Provide the (X, Y) coordinate of the cell's center where the given text is located.  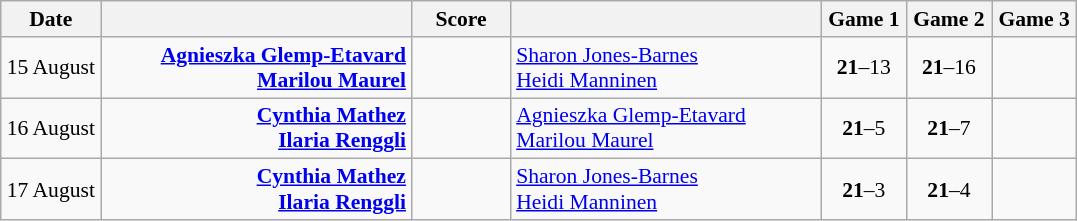
21–3 (864, 190)
16 August (51, 128)
Game 3 (1034, 19)
21–13 (864, 68)
Game 2 (948, 19)
Score (461, 19)
21–5 (864, 128)
Date (51, 19)
21–7 (948, 128)
21–16 (948, 68)
15 August (51, 68)
17 August (51, 190)
Game 1 (864, 19)
21–4 (948, 190)
